Detect which cell encompasses the target text, then output its (x, y) center coordinate. 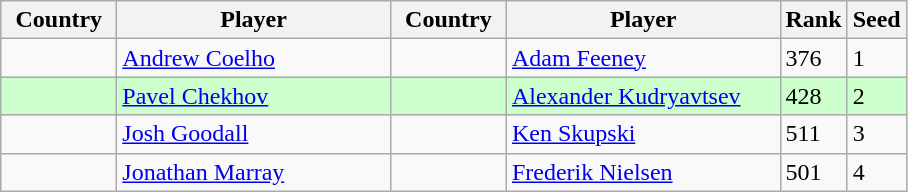
1 (876, 58)
Adam Feeney (643, 58)
Seed (876, 20)
376 (814, 58)
Rank (814, 20)
428 (814, 96)
Pavel Chekhov (254, 96)
501 (814, 172)
3 (876, 134)
Alexander Kudryavtsev (643, 96)
Ken Skupski (643, 134)
4 (876, 172)
Jonathan Marray (254, 172)
Andrew Coelho (254, 58)
Frederik Nielsen (643, 172)
2 (876, 96)
511 (814, 134)
Josh Goodall (254, 134)
